Locate the cell with the specified text and output its [X, Y] center coordinate. 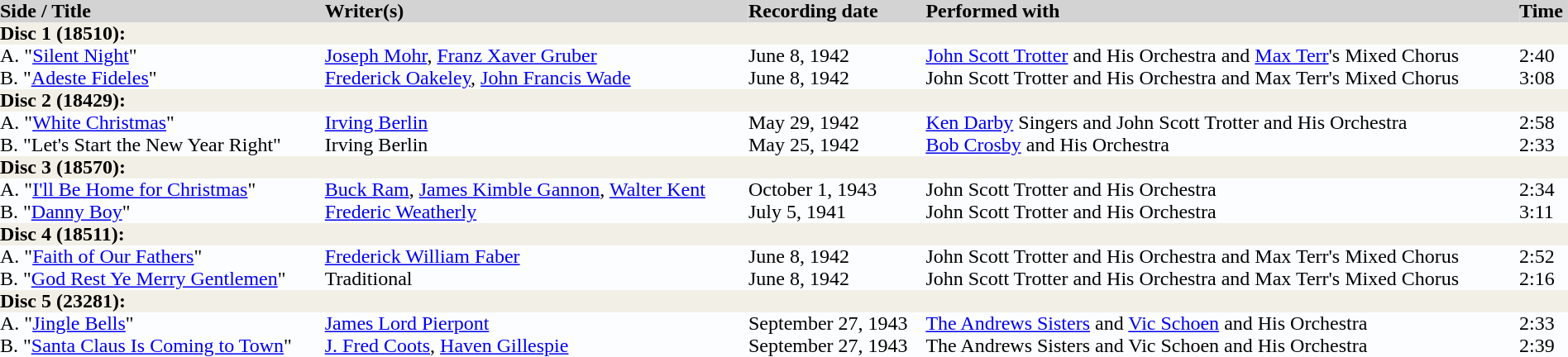
July 5, 1941 [837, 212]
Buck Ram, James Kimble Gannon, Walter Kent [537, 190]
Recording date [837, 12]
Ken Darby Singers and John Scott Trotter and His Orchestra [1222, 122]
Disc 2 (18429): [784, 101]
Performed with [1222, 12]
James Lord Pierpont [537, 324]
Disc 4 (18511): [784, 235]
May 29, 1942 [837, 122]
2:39 [1543, 345]
B. "Let's Start the New Year Right" [162, 145]
Writer(s) [537, 12]
B. "God Rest Ye Merry Gentlemen" [162, 279]
2:16 [1543, 279]
2:34 [1543, 190]
B. "Danny Boy" [162, 212]
October 1, 1943 [837, 190]
Side / Title [162, 12]
Disc 3 (18570): [784, 167]
A. "White Christmas" [162, 122]
J. Fred Coots, Haven Gillespie [537, 345]
Frederick Oakeley, John Francis Wade [537, 78]
Disc 5 (23281): [784, 301]
B. "Adeste Fideles" [162, 78]
May 25, 1942 [837, 145]
Bob Crosby and His Orchestra [1222, 145]
3:08 [1543, 78]
A. "Faith of Our Fathers" [162, 256]
3:11 [1543, 212]
Frederic Weatherly [537, 212]
Time [1543, 12]
Traditional [537, 279]
2:40 [1543, 56]
Disc 1 (18510): [784, 33]
A. "Silent Night" [162, 56]
2:52 [1543, 256]
2:58 [1543, 122]
A. "I'll Be Home for Christmas" [162, 190]
Frederick William Faber [537, 256]
Joseph Mohr, Franz Xaver Gruber [537, 56]
A. "Jingle Bells" [162, 324]
B. "Santa Claus Is Coming to Town" [162, 345]
